Output the [X, Y] coordinate of the center of the cell containing the given text.  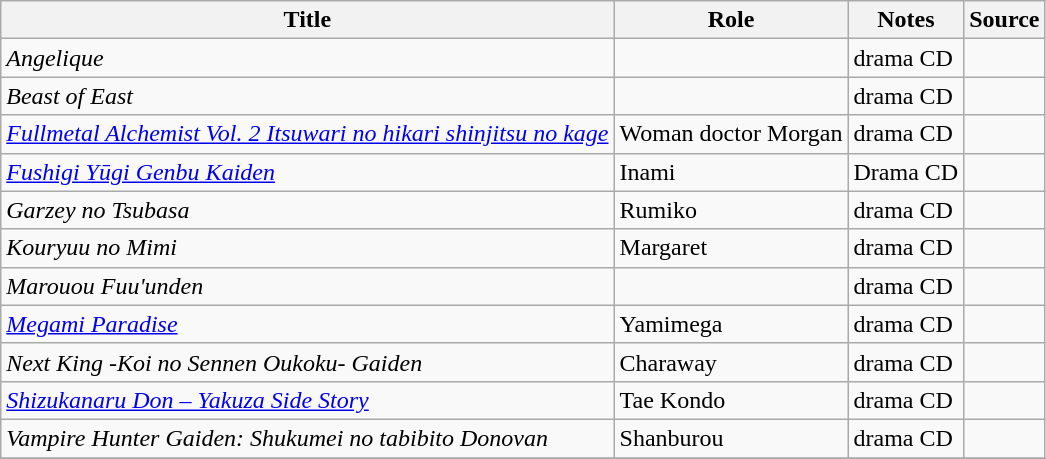
Title [308, 20]
Margaret [731, 248]
Inami [731, 172]
Garzey no Tsubasa [308, 210]
Marouou Fuu'unden [308, 286]
Rumiko [731, 210]
Fushigi Yūgi Genbu Kaiden [308, 172]
Charaway [731, 362]
Next King -Koi no Sennen Oukoku- Gaiden [308, 362]
Angelique [308, 58]
Yamimega [731, 324]
Drama CD [906, 172]
Shizukanaru Don – Yakuza Side Story [308, 400]
Role [731, 20]
Notes [906, 20]
Megami Paradise [308, 324]
Source [1004, 20]
Fullmetal Alchemist Vol. 2 Itsuwari no hikari shinjitsu no kage [308, 134]
Vampire Hunter Gaiden: Shukumei no tabibito Donovan [308, 438]
Tae Kondo [731, 400]
Beast of East [308, 96]
Woman doctor Morgan [731, 134]
Kouryuu no Mimi [308, 248]
Shanburou [731, 438]
